Identify which cell holds the provided text, then report its [X, Y] central coordinate. 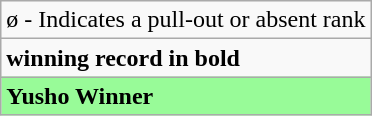
winning record in bold [186, 58]
Yusho Winner [186, 96]
ø - Indicates a pull-out or absent rank [186, 20]
